Determine the [x, y] coordinate at the center of the cell enclosing the given text.  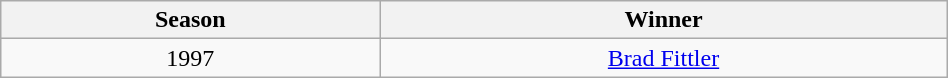
Season [190, 20]
Winner [664, 20]
Brad Fittler [664, 58]
1997 [190, 58]
